Search for the cell housing the specified text and yield its (x, y) center coordinate. 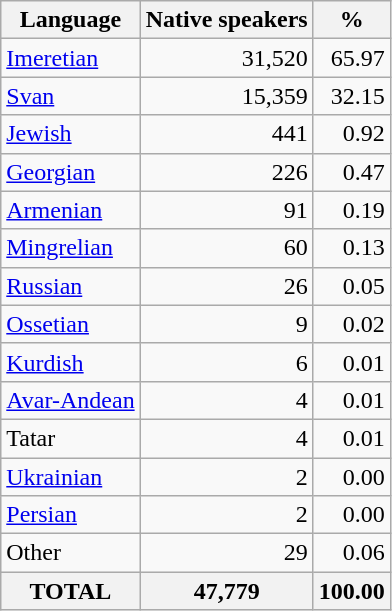
0.19 (352, 210)
47,779 (226, 591)
226 (226, 172)
100.00 (352, 591)
6 (226, 362)
26 (226, 286)
0.02 (352, 324)
Ossetian (70, 324)
Imeretian (70, 58)
% (352, 20)
0.06 (352, 553)
31,520 (226, 58)
Armenian (70, 210)
65.97 (352, 58)
TOTAL (70, 591)
29 (226, 553)
Persian (70, 515)
Jewish (70, 134)
60 (226, 248)
15,359 (226, 96)
Language (70, 20)
Russian (70, 286)
Avar-Andean (70, 400)
0.47 (352, 172)
Georgian (70, 172)
Ukrainian (70, 477)
Other (70, 553)
91 (226, 210)
0.13 (352, 248)
Tatar (70, 438)
32.15 (352, 96)
Mingrelian (70, 248)
Svan (70, 96)
Kurdish (70, 362)
0.05 (352, 286)
Native speakers (226, 20)
9 (226, 324)
441 (226, 134)
0.92 (352, 134)
